Output the (x, y) coordinate of the center of the cell containing the given text.  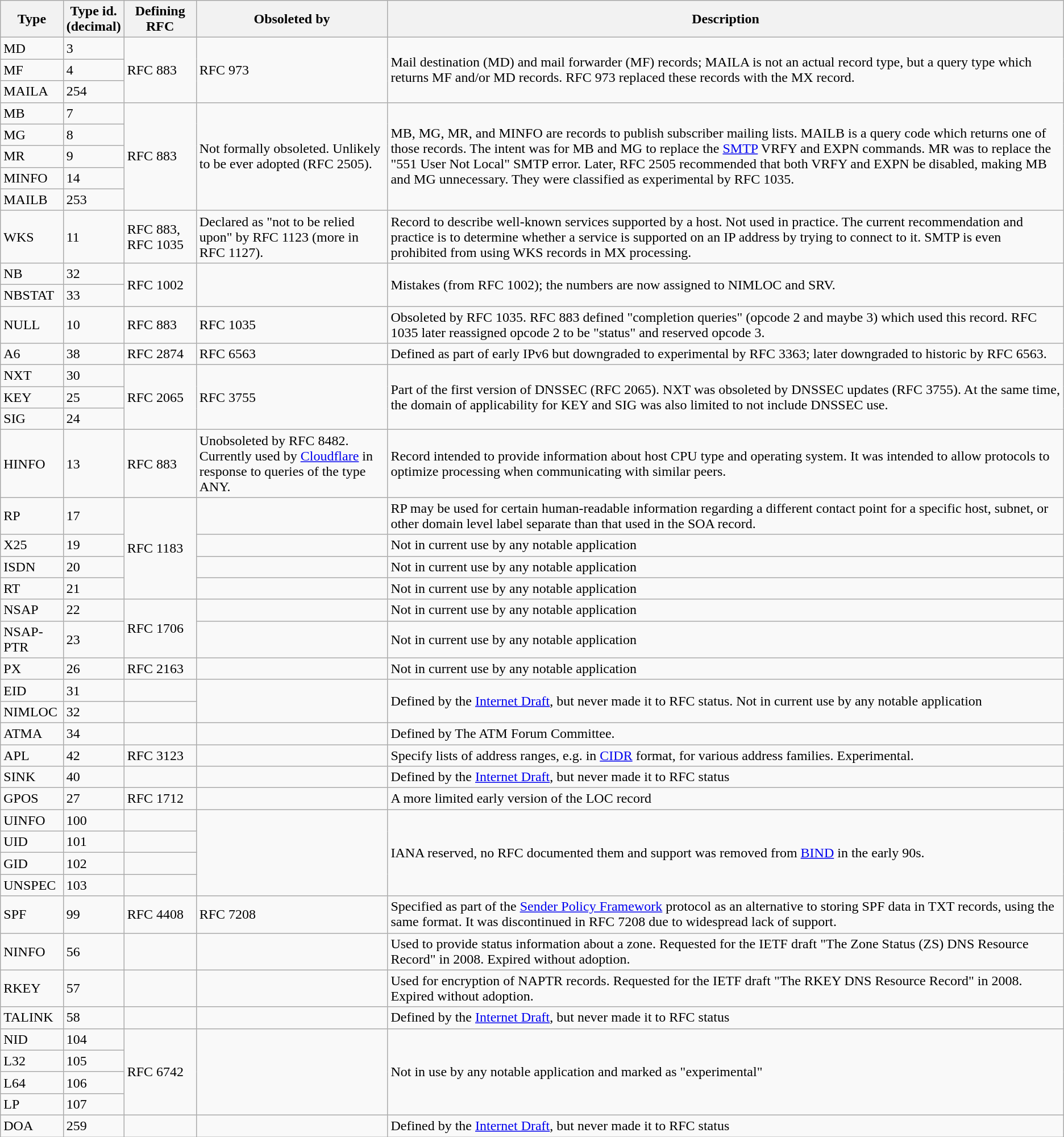
NSAP-PTR (32, 639)
34 (93, 733)
ISDN (32, 567)
GID (32, 864)
NB (32, 273)
101 (93, 842)
LP (32, 1104)
RFC 2065 (160, 397)
RFC 1183 (160, 548)
NIMLOC (32, 712)
RFC 3123 (160, 756)
TALINK (32, 1018)
RKEY (32, 988)
Not formally obsoleted. Unlikely to be ever adopted (RFC 2505). (292, 156)
107 (93, 1104)
MAILA (32, 92)
105 (93, 1061)
A more limited early version of the LOC record (725, 799)
21 (93, 588)
MAILB (32, 200)
Used for encryption of NAPTR records. Requested for the IETF draft "The RKEY DNS Resource Record" in 2008. Expired without adoption. (725, 988)
20 (93, 567)
L32 (32, 1061)
259 (93, 1126)
40 (93, 777)
EID (32, 690)
MINFO (32, 178)
38 (93, 354)
9 (93, 156)
99 (93, 914)
13 (93, 464)
NINFO (32, 952)
19 (93, 545)
Unobsoleted by RFC 8482. Currently used by Cloudflare in response to queries of the type ANY. (292, 464)
IANA reserved, no RFC documented them and support was removed from BIND in the early 90s. (725, 853)
Defined as part of early IPv6 but downgraded to experimental by RFC 3363; later downgraded to historic by RFC 6563. (725, 354)
26 (93, 669)
RFC 1706 (160, 629)
MG (32, 135)
Not in use by any notable application and marked as "experimental" (725, 1072)
UNSPEC (32, 885)
APL (32, 756)
DOA (32, 1126)
RFC 6742 (160, 1072)
MB (32, 113)
RFC 2874 (160, 354)
Mistakes (from RFC 1002); the numbers are now assigned to NIMLOC and SRV. (725, 284)
102 (93, 864)
UINFO (32, 820)
254 (93, 92)
57 (93, 988)
SINK (32, 777)
11 (93, 236)
RFC 1712 (160, 799)
RFC 7208 (292, 914)
Obsoleted by (292, 19)
RFC 3755 (292, 397)
NXT (32, 376)
PX (32, 669)
14 (93, 178)
10 (93, 324)
33 (93, 295)
4 (93, 70)
HINFO (32, 464)
RFC 6563 (292, 354)
Specify lists of address ranges, e.g. in CIDR format, for various address families. Experimental. (725, 756)
RFC 4408 (160, 914)
Type id.(decimal) (93, 19)
8 (93, 135)
RP (32, 516)
RT (32, 588)
RFC 973 (292, 70)
L64 (32, 1082)
NSAP (32, 610)
KEY (32, 397)
30 (93, 376)
GPOS (32, 799)
3 (93, 48)
23 (93, 639)
100 (93, 820)
NID (32, 1039)
22 (93, 610)
58 (93, 1018)
253 (93, 200)
104 (93, 1039)
7 (93, 113)
Description (725, 19)
MD (32, 48)
MF (32, 70)
RFC 1002 (160, 284)
103 (93, 885)
NULL (32, 324)
106 (93, 1082)
X25 (32, 545)
Declared as "not to be relied upon" by RFC 1123 (more in RFC 1127). (292, 236)
A6 (32, 354)
31 (93, 690)
Defined by The ATM Forum Committee. (725, 733)
27 (93, 799)
ATMA (32, 733)
NBSTAT (32, 295)
42 (93, 756)
Type (32, 19)
RFC 2163 (160, 669)
SIG (32, 419)
RFC 1035 (292, 324)
Defining RFC (160, 19)
24 (93, 419)
Defined by the Internet Draft, but never made it to RFC status. Not in current use by any notable application (725, 701)
56 (93, 952)
UID (32, 842)
WKS (32, 236)
RFC 883, RFC 1035 (160, 236)
MR (32, 156)
25 (93, 397)
SPF (32, 914)
17 (93, 516)
